Find where the given text appears and provide that cell's center as [x, y] coordinate. 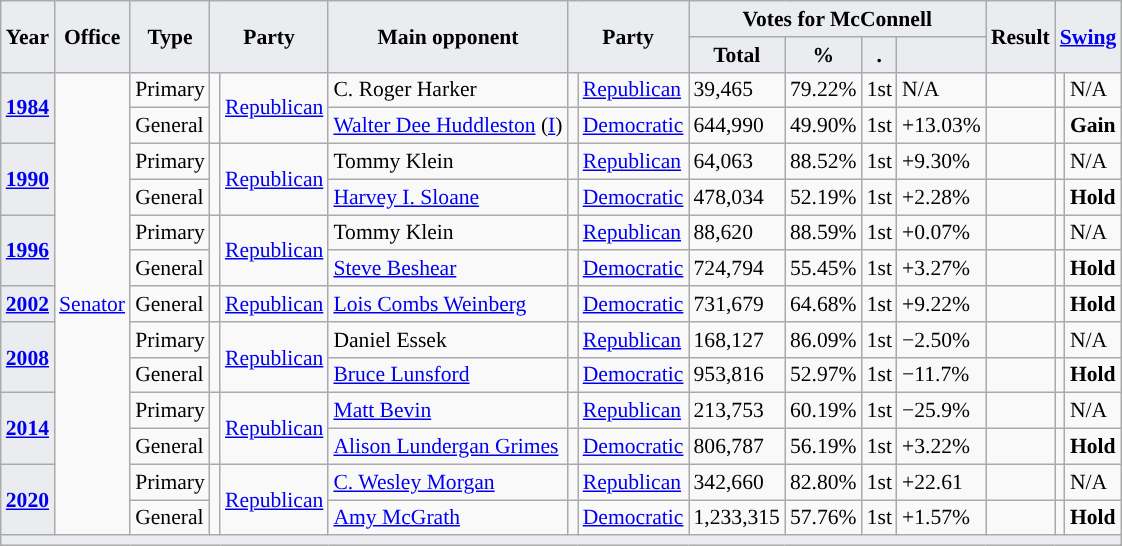
+9.30% [942, 162]
−25.9% [942, 411]
Lois Combs Weinberg [448, 304]
+13.03% [942, 126]
Year [28, 36]
Harvey I. Sloane [448, 197]
Amy McGrath [448, 518]
Main opponent [448, 36]
Daniel Essek [448, 340]
82.80% [824, 482]
Swing [1088, 36]
Office [92, 36]
342,660 [736, 482]
C. Wesley Morgan [448, 482]
644,990 [736, 126]
+3.22% [942, 447]
168,127 [736, 340]
−2.50% [942, 340]
60.19% [824, 411]
Bruce Lunsford [448, 375]
86.09% [824, 340]
% [824, 55]
1,233,315 [736, 518]
+3.27% [942, 269]
88.59% [824, 233]
Walter Dee Huddleston (I) [448, 126]
Type [170, 36]
Matt Bevin [448, 411]
2020 [28, 500]
52.97% [824, 375]
49.90% [824, 126]
52.19% [824, 197]
39,465 [736, 90]
478,034 [736, 197]
+9.22% [942, 304]
−11.7% [942, 375]
+2.28% [942, 197]
213,753 [736, 411]
Alison Lundergan Grimes [448, 447]
953,816 [736, 375]
Total [736, 55]
56.19% [824, 447]
79.22% [824, 90]
64,063 [736, 162]
57.76% [824, 518]
Votes for McConnell [836, 19]
88,620 [736, 233]
Steve Beshear [448, 269]
+22.61 [942, 482]
+0.07% [942, 233]
. [880, 55]
2014 [28, 428]
64.68% [824, 304]
731,679 [736, 304]
Senator [92, 304]
Result [1020, 36]
55.45% [824, 269]
1990 [28, 180]
2008 [28, 358]
1984 [28, 108]
C. Roger Harker [448, 90]
1996 [28, 250]
806,787 [736, 447]
Gain [1093, 126]
+1.57% [942, 518]
724,794 [736, 269]
88.52% [824, 162]
2002 [28, 304]
